Output the [X, Y] coordinate of the center of the cell containing the given text.  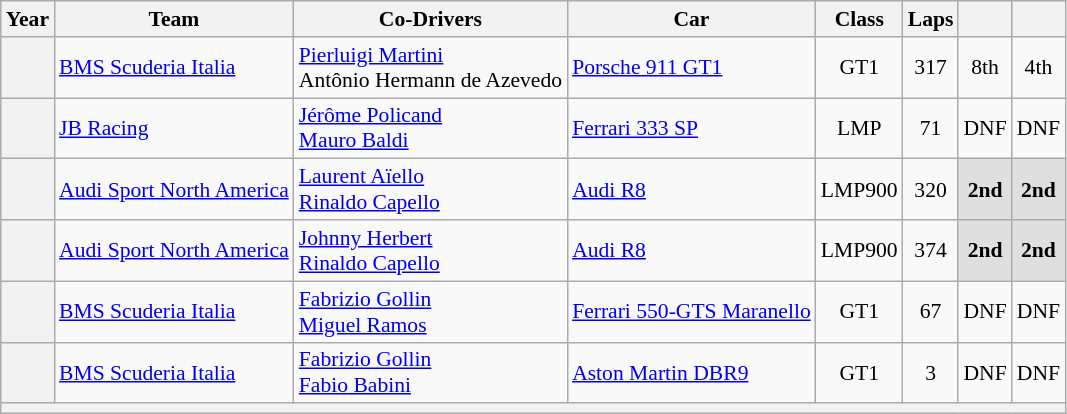
Laps [931, 19]
Year [28, 19]
LMP [860, 128]
Team [174, 19]
320 [931, 190]
374 [931, 250]
8th [984, 68]
Jérôme Policand Mauro Baldi [430, 128]
Johnny Herbert Rinaldo Capello [430, 250]
4th [1038, 68]
Laurent Aïello Rinaldo Capello [430, 190]
Pierluigi Martini Antônio Hermann de Azevedo [430, 68]
Aston Martin DBR9 [692, 372]
Class [860, 19]
Car [692, 19]
Fabrizio Gollin Miguel Ramos [430, 312]
71 [931, 128]
Co-Drivers [430, 19]
Porsche 911 GT1 [692, 68]
Ferrari 333 SP [692, 128]
317 [931, 68]
Fabrizio Gollin Fabio Babini [430, 372]
Ferrari 550-GTS Maranello [692, 312]
JB Racing [174, 128]
3 [931, 372]
67 [931, 312]
